Identify which cell holds the provided text, then report its [x, y] central coordinate. 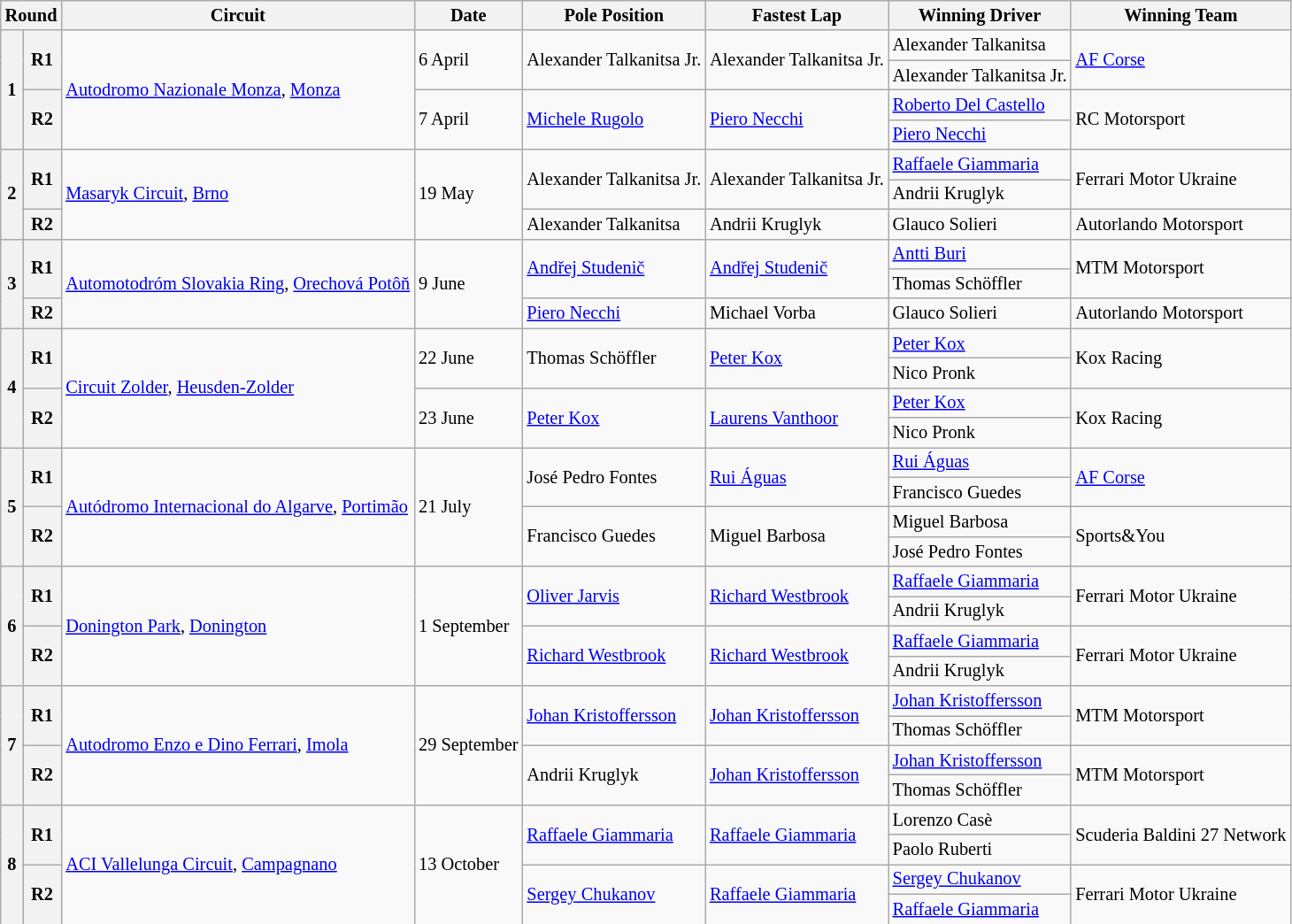
8 [12, 864]
23 June [468, 418]
Autodromo Enzo e Dino Ferrari, Imola [237, 745]
2 [12, 195]
Winning Driver [981, 15]
22 June [468, 358]
19 May [468, 195]
Michele Rugolo [614, 119]
Oliver Jarvis [614, 597]
Round [32, 15]
Automotodróm Slovakia Ring, Orechová Potôň [237, 283]
1 September [468, 627]
Donington Park, Donington [237, 627]
Fastest Lap [796, 15]
4 [12, 388]
6 April [468, 60]
Paolo Ruberti [981, 850]
RC Motorsport [1180, 119]
Winning Team [1180, 15]
21 July [468, 506]
29 September [468, 745]
Date [468, 15]
Circuit Zolder, Heusden-Zolder [237, 388]
Scuderia Baldini 27 Network [1180, 834]
13 October [468, 864]
Lorenzo Casè [981, 820]
ACI Vallelunga Circuit, Campagnano [237, 864]
Masaryk Circuit, Brno [237, 195]
Pole Position [614, 15]
Michael Vorba [796, 313]
Laurens Vanthoor [796, 418]
Circuit [237, 15]
Sports&You [1180, 536]
Antti Buri [981, 254]
5 [12, 506]
Autódromo Internacional do Algarve, Portimão [237, 506]
1 [12, 90]
7 [12, 745]
Autodromo Nazionale Monza, Monza [237, 90]
7 April [468, 119]
9 June [468, 283]
6 [12, 627]
3 [12, 283]
Roberto Del Castello [981, 104]
